Pinpoint the cell where the given text exists, returning its [X, Y] midpoint coordinate. 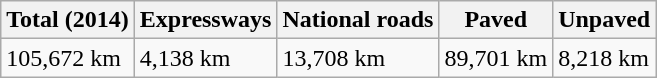
89,701 km [496, 58]
105,672 km [68, 58]
National roads [358, 20]
Paved [496, 20]
4,138 km [206, 58]
Total (2014) [68, 20]
Unpaved [604, 20]
Expressways [206, 20]
8,218 km [604, 58]
13,708 km [358, 58]
